Capture the cell that displays the provided text and extract its (x, y) central coordinate. 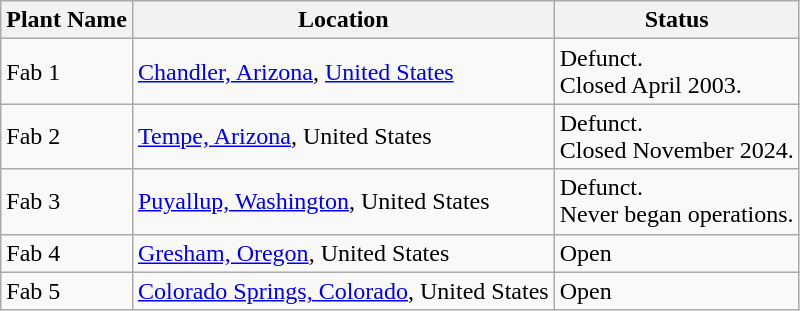
Chandler, Arizona, United States (343, 72)
Location (343, 20)
Fab 5 (67, 291)
Colorado Springs, Colorado, United States (343, 291)
Fab 1 (67, 72)
Defunct.Closed November 2024. (676, 136)
Defunct.Never began operations. (676, 202)
Fab 3 (67, 202)
Fab 4 (67, 253)
Plant Name (67, 20)
Gresham, Oregon, United States (343, 253)
Tempe, Arizona, United States (343, 136)
Fab 2 (67, 136)
Defunct.Closed April 2003. (676, 72)
Status (676, 20)
Puyallup, Washington, United States (343, 202)
